Return the [x, y] coordinate for the center point of the cell that contains the specified text.  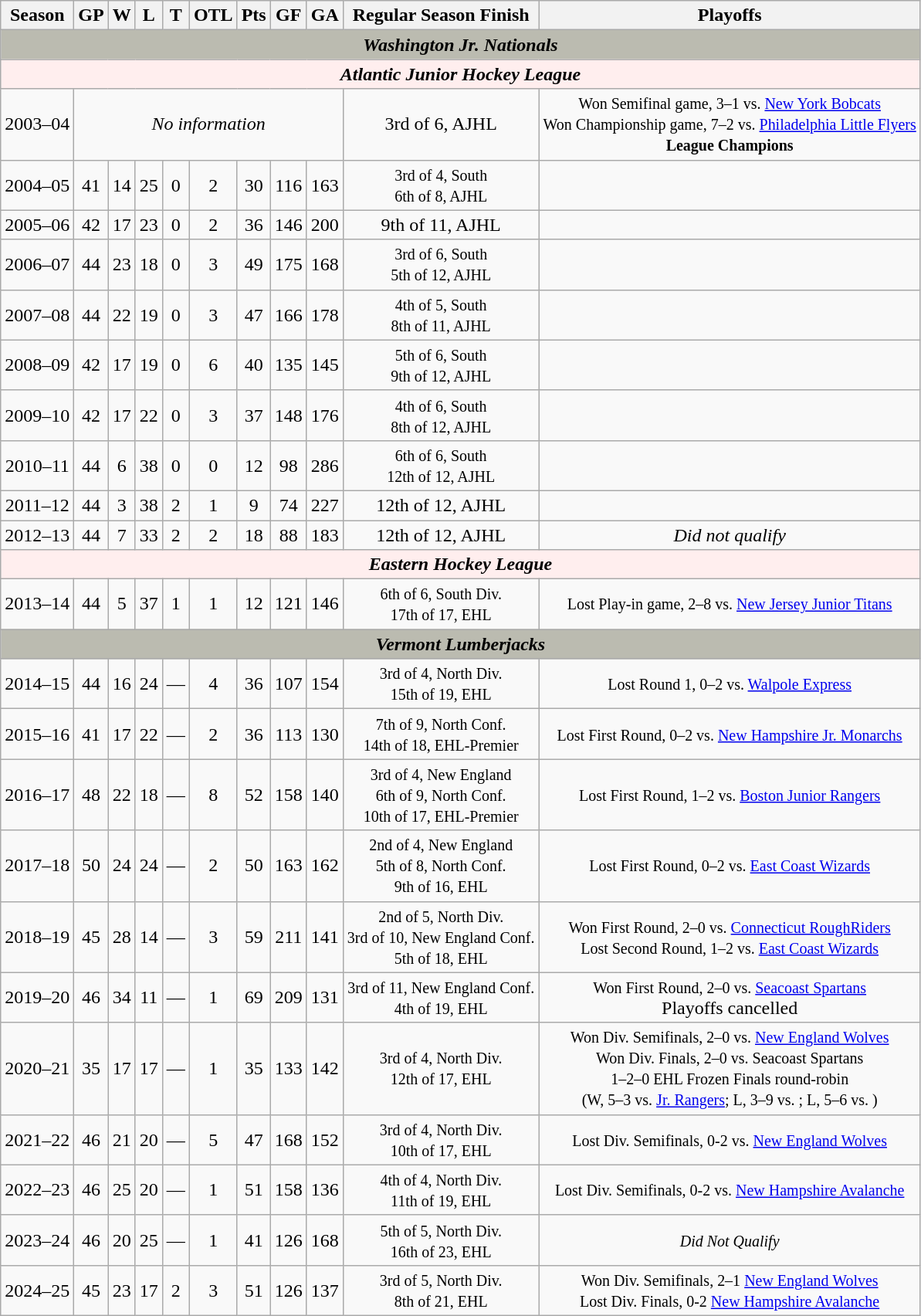
Regular Season Finish [441, 15]
3rd of 6, AJHL [441, 124]
98 [289, 465]
2nd of 5, North Div.3rd of 10, New England Conf.5th of 18, EHL [441, 937]
175 [289, 264]
3rd of 4, New England6th of 9, North Conf.10th of 17, EHL-Premier [441, 795]
2017–18 [37, 866]
131 [324, 998]
Playoffs [730, 15]
5th of 5, North Div.16th of 23, EHL [441, 1240]
30 [253, 185]
Lost First Round, 0–2 vs. East Coast Wizards [730, 866]
136 [324, 1189]
74 [289, 505]
133 [289, 1069]
Lost First Round, 1–2 vs. Boston Junior Rangers [730, 795]
9 [253, 505]
2003–04 [37, 124]
Atlantic Junior Hockey League [461, 74]
2009–10 [37, 415]
2018–19 [37, 937]
GF [289, 15]
286 [324, 465]
145 [324, 365]
3rd of 4, North Div.10th of 17, EHL [441, 1140]
166 [289, 315]
116 [289, 185]
Did Not Qualify [730, 1240]
6th of 6, South12th of 12, AJHL [441, 465]
4th of 6, South8th of 12, AJHL [441, 415]
No information [208, 124]
183 [324, 535]
Lost Div. Semifinals, 0-2 vs. New Hampshire Avalanche [730, 1189]
3rd of 4, South6th of 8, AJHL [441, 185]
Season [37, 15]
69 [253, 998]
211 [289, 937]
107 [289, 684]
Won First Round, 2–0 vs. Connecticut RoughRidersLost Second Round, 1–2 vs. East Coast Wizards [730, 937]
2012–13 [37, 535]
142 [324, 1069]
Did not qualify [730, 535]
W [122, 15]
Washington Jr. Nationals [461, 45]
40 [253, 365]
T [176, 15]
2005–06 [37, 225]
3rd of 11, New England Conf.4th of 19, EHL [441, 998]
2015–16 [37, 734]
48 [91, 795]
176 [324, 415]
8 [213, 795]
Pts [253, 15]
3rd of 5, North Div.8th of 21, EHL [441, 1290]
209 [289, 998]
2010–11 [37, 465]
2020–21 [37, 1069]
152 [324, 1140]
148 [289, 415]
4th of 4, North Div.11th of 19, EHL [441, 1189]
137 [324, 1290]
113 [289, 734]
Vermont Lumberjacks [461, 644]
2006–07 [37, 264]
Won Semifinal game, 3–1 vs. New York BobcatsWon Championship game, 7–2 vs. Philadelphia Little FlyersLeague Champions [730, 124]
49 [253, 264]
121 [289, 604]
141 [324, 937]
11 [148, 998]
162 [324, 866]
4th of 5, South8th of 11, AJHL [441, 315]
Won First Round, 2–0 vs. Seacoast SpartansPlayoffs cancelled [730, 998]
2019–20 [37, 998]
4 [213, 684]
33 [148, 535]
GP [91, 15]
9th of 11, AJHL [441, 225]
16 [122, 684]
154 [324, 684]
Lost Div. Semifinals, 0-2 vs. New England Wolves [730, 1140]
130 [324, 734]
34 [122, 998]
2021–22 [37, 1140]
21 [122, 1140]
7 [122, 535]
6th of 6, South Div.17th of 17, EHL [441, 604]
2024–25 [37, 1290]
2023–24 [37, 1240]
140 [324, 795]
3rd of 4, North Div.15th of 19, EHL [441, 684]
227 [324, 505]
Lost Play-in game, 2–8 vs. New Jersey Junior Titans [730, 604]
200 [324, 225]
L [148, 15]
Lost Round 1, 0–2 vs. Walpole Express [730, 684]
2011–12 [37, 505]
3rd of 6, South5th of 12, AJHL [441, 264]
GA [324, 15]
Won Div. Semifinals, 2–1 New England WolvesLost Div. Finals, 0-2 New Hampshire Avalanche [730, 1290]
2008–09 [37, 365]
7th of 9, North Conf.14th of 18, EHL-Premier [441, 734]
135 [289, 365]
2014–15 [37, 684]
5th of 6, South9th of 12, AJHL [441, 365]
2004–05 [37, 185]
59 [253, 937]
2nd of 4, New England5th of 8, North Conf.9th of 16, EHL [441, 866]
OTL [213, 15]
2007–08 [37, 315]
2022–23 [37, 1189]
28 [122, 937]
3rd of 4, North Div.12th of 17, EHL [441, 1069]
Lost First Round, 0–2 vs. New Hampshire Jr. Monarchs [730, 734]
178 [324, 315]
Eastern Hockey League [461, 565]
88 [289, 535]
2016–17 [37, 795]
52 [253, 795]
2013–14 [37, 604]
